Locate the cell with the specified text and output its [x, y] center coordinate. 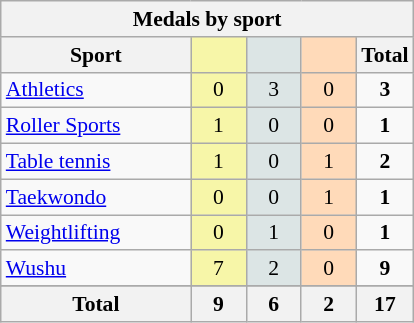
Medals by sport [208, 19]
Table tennis [96, 162]
Wushu [96, 269]
Sport [96, 55]
Athletics [96, 90]
Weightlifting [96, 233]
Roller Sports [96, 126]
6 [274, 304]
7 [218, 269]
17 [384, 304]
Taekwondo [96, 197]
